Identify which cell holds the provided text, then report its [x, y] central coordinate. 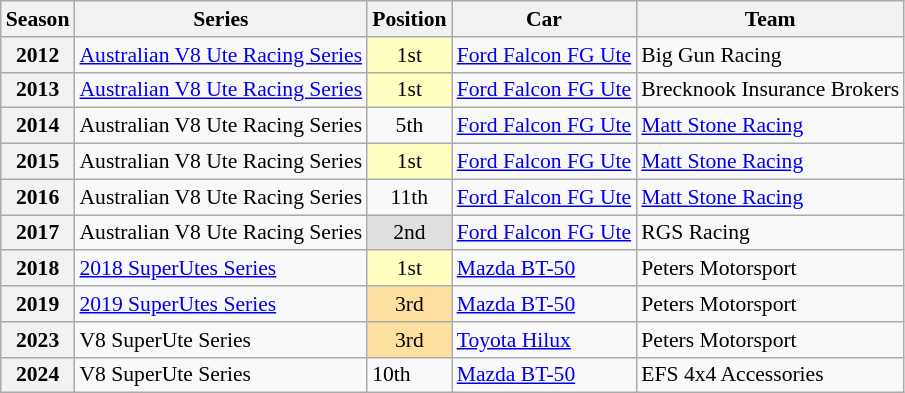
Big Gun Racing [770, 55]
2019 [38, 304]
EFS 4x4 Accessories [770, 375]
Brecknook Insurance Brokers [770, 90]
Car [544, 19]
2016 [38, 197]
2012 [38, 55]
RGS Racing [770, 233]
2014 [38, 126]
2019 SuperUtes Series [220, 304]
2nd [409, 233]
5th [409, 126]
2013 [38, 90]
2023 [38, 340]
Season [38, 19]
Team [770, 19]
2024 [38, 375]
2017 [38, 233]
10th [409, 375]
Position [409, 19]
2015 [38, 162]
Toyota Hilux [544, 340]
11th [409, 197]
Series [220, 19]
2018 SuperUtes Series [220, 269]
2018 [38, 269]
